Return [x, y] of the center of cell containing provided text 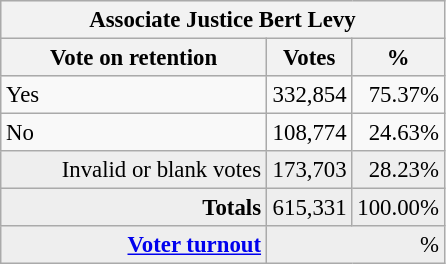
Votes [309, 58]
24.63% [398, 133]
Invalid or blank votes [134, 170]
Totals [134, 208]
75.37% [398, 95]
28.23% [398, 170]
Associate Justice Bert Levy [222, 20]
Vote on retention [134, 58]
332,854 [309, 95]
100.00% [398, 208]
No [134, 133]
615,331 [309, 208]
Voter turnout [134, 245]
173,703 [309, 170]
108,774 [309, 133]
Yes [134, 95]
